Determine the [X, Y] coordinate at the center of the cell enclosing the given text.  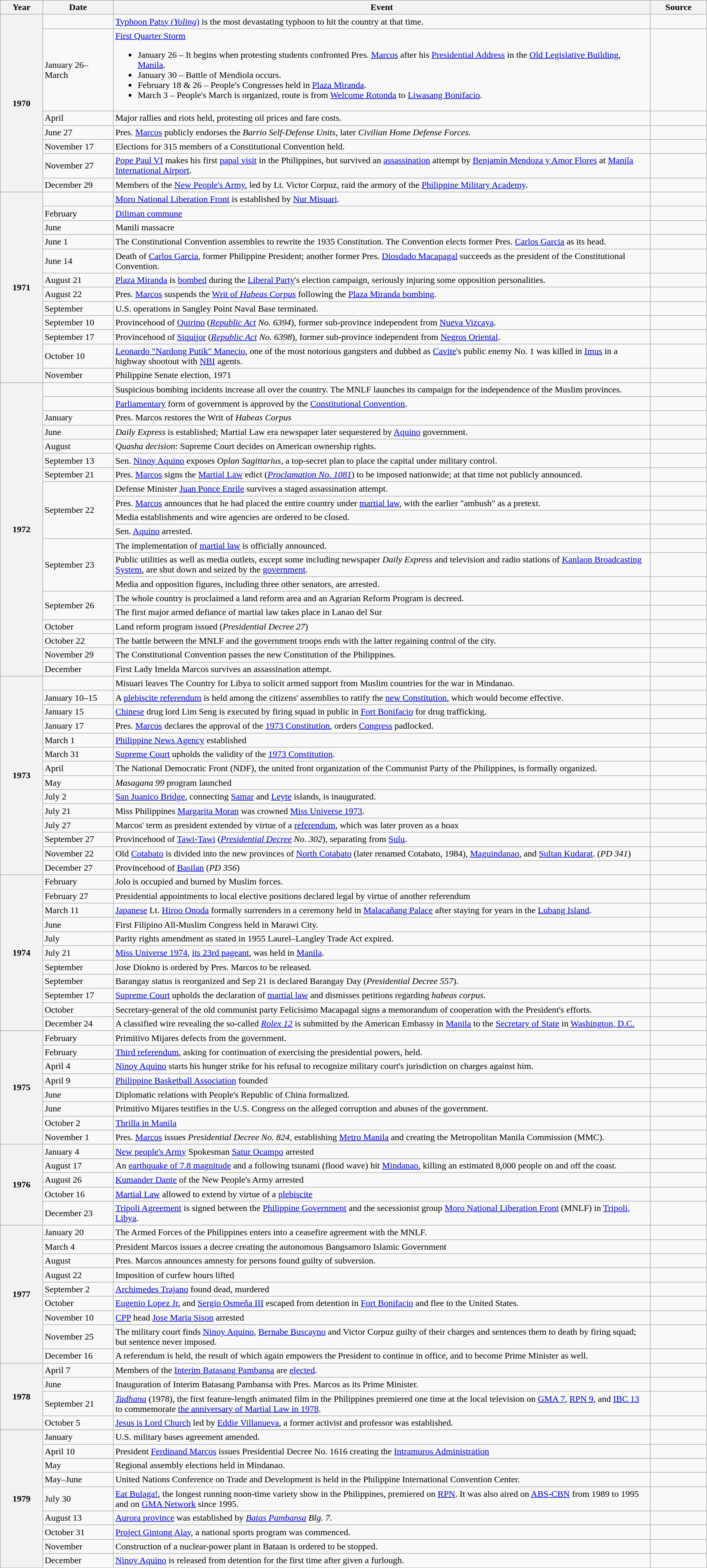
Pres. Marcos announces that he had placed the entire country under martial law, with the earlier "ambush" as a pretext. [382, 503]
1972 [22, 529]
February 27 [78, 896]
Secretary-general of the old communist party Felicisimo Macapagal signs a memorandum of cooperation with the President's efforts. [382, 1010]
September 13 [78, 460]
Date [78, 7]
Eugenio Lopez Jr. and Sergio Osmeña III escaped from detention in Fort Bonifacio and flee to the United States. [382, 1303]
October 16 [78, 1194]
U.S. operations in Sangley Point Naval Base terminated. [382, 309]
CPP head Jose Maria Sison arrested [382, 1318]
Provincehood of Siquijor (Republic Act No. 6398), former sub-province independent from Negros Oriental. [382, 337]
Pres. Marcos signs the Martial Law edict (Proclamation No. 1081) to be imposed nationwide; at that time not publicly announced. [382, 474]
Primitivo Mijares defects from the government. [382, 1038]
Project Gintong Alay, a national sports program was commenced. [382, 1532]
September 10 [78, 323]
Sen. Ninoy Aquino exposes Oplan Sagittarius, a top-secret plan to place the capital under military control. [382, 460]
Quasha decision: Supreme Court decides on American ownership rights. [382, 446]
Year [22, 7]
Diplomatic relations with People's Republic of China formalized. [382, 1095]
Daily Express is established; Martial Law era newspaper later sequestered by Aquino government. [382, 432]
November 22 [78, 854]
April 9 [78, 1080]
August 17 [78, 1165]
April 7 [78, 1370]
March 4 [78, 1247]
An earthquake of 7.8 magnitude and a following tsunami (flood wave) hit Mindanao, killing an estimated 8,000 people on and off the coast. [382, 1165]
June 14 [78, 261]
United Nations Conference on Trade and Development is held in the Philippine International Convention Center. [382, 1480]
July 27 [78, 825]
August 26 [78, 1180]
January 26–March [78, 70]
Japanese Lt. Hiroo Onoda formally surrenders in a ceremony held in Malacañang Palace after staying for years in the Lubang Island. [382, 910]
1976 [22, 1184]
First Lady Imelda Marcos survives an assassination attempt. [382, 669]
U.S. military bases agreement amended. [382, 1437]
September 22 [78, 510]
September 2 [78, 1289]
Martial Law allowed to extend by virtue of a plebiscite [382, 1194]
1974 [22, 953]
Misuari leaves The Country for Libya to solicit armed support from Muslim countries for the war in Mindanao. [382, 683]
Provincehood of Basilan (PD 356) [382, 868]
A classified wire revealing the so-called Rolex 12 is submitted by the American Embassy in Manila to the Secretary of State in Washington, D.C. [382, 1024]
April 4 [78, 1066]
Media establishments and wire agencies are ordered to be closed. [382, 517]
Old Cotabato is divided into the new provinces of North Cotabato (later renamed Cotabato, 1984), Maguindanao, and Sultan Kudarat. (PD 341) [382, 854]
June 1 [78, 242]
October 10 [78, 356]
Pres. Marcos suspends the Writ of Habeas Corpus following the Plaza Miranda bombing. [382, 294]
1978 [22, 1396]
Members of the New People's Army, led by Lt. Victor Corpuz, raid the armory of the Philippine Military Academy. [382, 185]
April 10 [78, 1451]
1971 [22, 287]
Miss Philippines Margarita Moran was crowned Miss Universe 1973. [382, 811]
Plaza Miranda is bombed during the Liberal Party's election campaign, seriously injuring some opposition personalities. [382, 280]
Tripoli Agreement is signed between the Philippine Government and the secessionist group Moro National Liberation Front (MNLF) in Tripoli, Libya. [382, 1214]
November 10 [78, 1318]
The Constitutional Convention assembles to rewrite the 1935 Constitution. The Convention elects former Pres. Carlos Garcia as its head. [382, 242]
Defense Minister Juan Ponce Enrile survives a staged assassination attempt. [382, 489]
January 10–15 [78, 697]
Parity rights amendment as stated in 1955 Laurel–Langley Trade Act expired. [382, 938]
January 20 [78, 1233]
October 5 [78, 1423]
June 27 [78, 132]
The battle between the MNLF and the government troops ends with the latter regaining control of the city. [382, 641]
1977 [22, 1294]
President Ferdinand Marcos issues Presidential Decree No. 1616 creating the Intramuros Administration [382, 1451]
Regional assembly elections held in Mindanao. [382, 1466]
The whole country is proclaimed a land reform area and an Agrarian Reform Program is decreed. [382, 598]
March 31 [78, 754]
December 24 [78, 1024]
July [78, 938]
Sen. Aquino arrested. [382, 531]
August 13 [78, 1518]
1979 [22, 1499]
Third referendum, asking for continuation of exercising the presidential powers, held. [382, 1052]
1970 [22, 103]
Kumander Dante of the New People's Army arrested [382, 1180]
December 29 [78, 185]
May–June [78, 1480]
A referendum is held, the result of which again empowers the President to continue in office, and to become Prime Minister as well. [382, 1356]
September 23 [78, 565]
Pres. Marcos publicly endorses the Barrio Self-Defense Units, later Civilian Home Defense Forces. [382, 132]
Aurora province was established by Batas Pambansa Blg. 7. [382, 1518]
November 1 [78, 1137]
Manili massacre [382, 227]
December 27 [78, 868]
The Armed Forces of the Philippines enters into a ceasefire agreement with the MNLF. [382, 1233]
December 23 [78, 1214]
Chinese drug lord Lim Seng is executed by firing squad in public in Fort Bonifacio for drug trafficking. [382, 712]
Masagana 99 program launched [382, 783]
Provincehood of Tawi-Tawi (Presidential Decree No. 302), separating from Sulu. [382, 839]
November 25 [78, 1337]
November 27 [78, 165]
Major rallies and riots held, protesting oil prices and fare costs. [382, 118]
Media and opposition figures, including three other senators, are arrested. [382, 584]
Philippine Basketball Association founded [382, 1080]
Land reform program issued (Presidential Decree 27) [382, 627]
Provincehood of Quirino (Republic Act No. 6394), former sub-province independent from Nueva Vizcaya. [382, 323]
January 4 [78, 1151]
Presidential appointments to local elective positions declared legal by virtue of another referendum [382, 896]
Jesus is Lord Church led by Eddie Villanueva, a former activist and professor was established. [382, 1423]
Parliamentary form of government is approved by the Constitutional Convention. [382, 404]
Elections for 315 members of a Constitutional Convention held. [382, 146]
Source [679, 7]
The Constitutional Convention passes the new Constitution of the Philippines. [382, 655]
Construction of a nuclear-power plant in Bataan is ordered to be stopped. [382, 1546]
Supreme Court upholds the declaration of martial law and dismisses petitions regarding habeas corpus. [382, 996]
October 22 [78, 641]
Imposition of curfew hours lifted [382, 1275]
Typhoon Patsy (Yoling) is the most devastating typhoon to hit the country at that time. [382, 22]
Inauguration of Interim Batasang Pambansa with Pres. Marcos as its Prime Minister. [382, 1384]
December 16 [78, 1356]
President Marcos issues a decree creating the autonomous Bangsamoro Islamic Government [382, 1247]
The implementation of martial law is officially announced. [382, 546]
1973 [22, 775]
Barangay status is reorganized and Sep 21 is declared Barangay Day (Presidential Decree 557). [382, 981]
Moro National Liberation Front is established by Nur Misuari. [382, 199]
Philippine Senate election, 1971 [382, 375]
The first major armed defiance of martial law takes place in Lanao del Sur [382, 612]
November 29 [78, 655]
Members of the Interim Batasang Pambansa are elected. [382, 1370]
Marcos' term as president extended by virtue of a referendum, which was later proven as a hoax [382, 825]
July 2 [78, 797]
Thrilla in Manila [382, 1123]
Jose Diokno is ordered by Pres. Marcos to be released. [382, 967]
Primitivo Mijares testifies in the U.S. Congress on the alleged corruption and abuses of the government. [382, 1109]
New people's Army Spokesman Satur Ocampo arrested [382, 1151]
Pres. Marcos declares the approval of the 1973 Constitution, orders Congress padlocked. [382, 726]
August 21 [78, 280]
September 26 [78, 605]
Pres. Marcos restores the Writ of Habeas Corpus [382, 418]
March 11 [78, 910]
Supreme Court upholds the validity of the 1973 Constitution. [382, 754]
San Juanico Bridge, connecting Samar and Leyte islands, is inaugurated. [382, 797]
Archimedes Trajano found dead, murdered [382, 1289]
Pres. Marcos issues Presidential Decree No. 824, establishing Metro Manila and creating the Metropolitan Manila Commission (MMC). [382, 1137]
Ninoy Aquino is released from detention for the first time after given a furlough. [382, 1561]
The National Democratic Front (NDF), the united front organization of the Communist Party of the Philippines, is formally organized. [382, 769]
Philippine News Agency established [382, 740]
October 2 [78, 1123]
1975 [22, 1088]
October 31 [78, 1532]
Suspicious bombing incidents increase all over the country. The MNLF launches its campaign for the independence of the Muslim provinces. [382, 389]
September 27 [78, 839]
Event [382, 7]
Ninoy Aquino starts his hunger strike for his refusal to recognize military court's jurisdiction on charges against him. [382, 1066]
March 1 [78, 740]
January 15 [78, 712]
November 17 [78, 146]
January 17 [78, 726]
Jolo is occupied and burned by Muslim forces. [382, 882]
First Filipino All-Muslim Congress held in Marawi City. [382, 924]
Miss Universe 1974, its 23rd pageant, was held in Manila. [382, 953]
July 30 [78, 1499]
Pres. Marcos announces amnesty for persons found guilty of subversion. [382, 1261]
A plebiscite referendum is held among the citizens' assemblies to ratify the new Constitution, which would become effective. [382, 697]
Diliman commune [382, 213]
